Return the (X, Y) coordinate for the center point of the cell that contains the specified text.  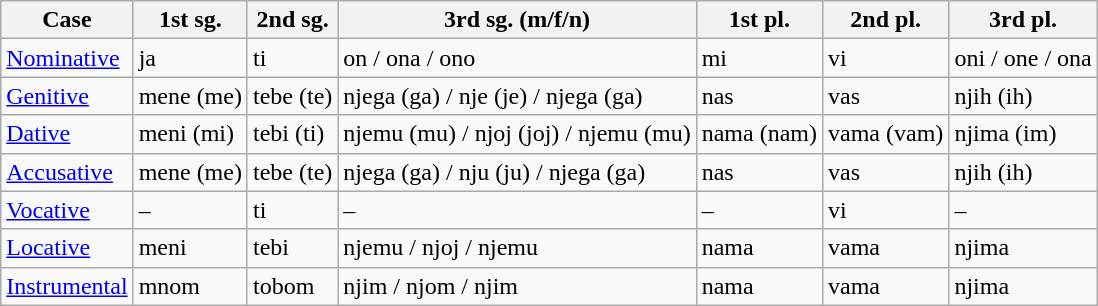
meni (mi) (190, 134)
Accusative (67, 172)
nama (nam) (759, 134)
vama (vam) (886, 134)
tebi (ti) (292, 134)
on / ona / ono (517, 58)
tebi (292, 248)
meni (190, 248)
Vocative (67, 210)
njega (ga) / nje (je) / njega (ga) (517, 96)
Instrumental (67, 286)
oni / one / ona (1023, 58)
3rd pl. (1023, 20)
2nd pl. (886, 20)
Locative (67, 248)
Case (67, 20)
ja (190, 58)
Genitive (67, 96)
njemu / njoj / njemu (517, 248)
3rd sg. (m/f/n) (517, 20)
mnom (190, 286)
1st sg. (190, 20)
njim / njom / njim (517, 286)
njega (ga) / nju (ju) / njega (ga) (517, 172)
Dative (67, 134)
mi (759, 58)
njima (im) (1023, 134)
1st pl. (759, 20)
2nd sg. (292, 20)
njemu (mu) / njoj (joj) / njemu (mu) (517, 134)
tobom (292, 286)
Nominative (67, 58)
